Detect which cell encompasses the target text, then output its (x, y) center coordinate. 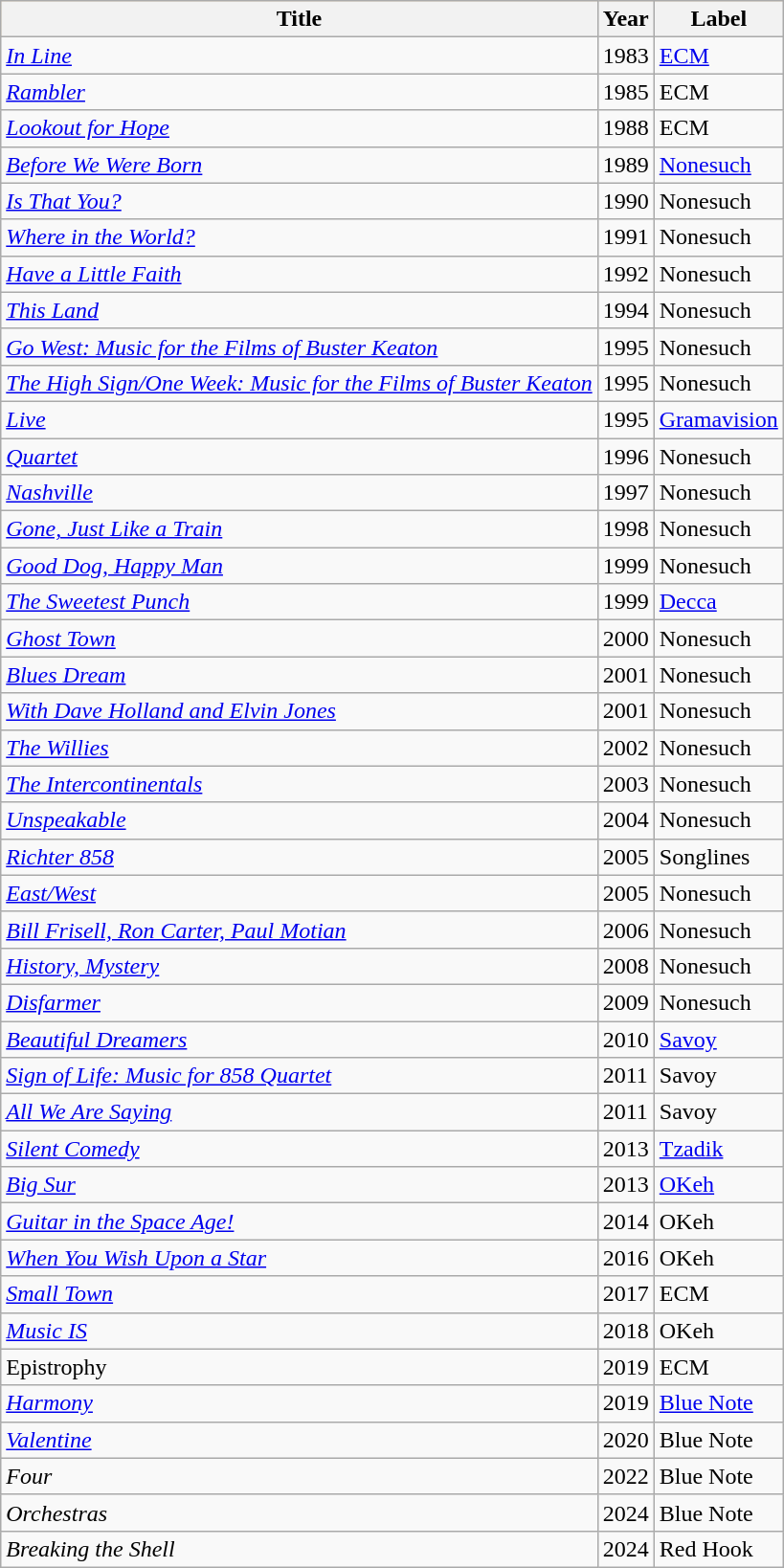
Richter 858 (299, 857)
1997 (626, 493)
1991 (626, 237)
East/West (299, 893)
Rambler (299, 92)
Ghost Town (299, 638)
Four (299, 1476)
Songlines (718, 857)
Breaking the Shell (299, 1549)
2014 (626, 1221)
Orchestras (299, 1512)
Silent Comedy (299, 1149)
Bill Frisell, Ron Carter, Paul Motian (299, 930)
1994 (626, 310)
2004 (626, 820)
Good Dog, Happy Man (299, 566)
Have a Little Faith (299, 274)
Disfarmer (299, 1002)
2000 (626, 638)
Lookout for Hope (299, 128)
2008 (626, 966)
2020 (626, 1440)
2006 (626, 930)
1983 (626, 56)
1998 (626, 529)
The Sweetest Punch (299, 602)
Guitar in the Space Age! (299, 1221)
With Dave Holland and Elvin Jones (299, 711)
Valentine (299, 1440)
1988 (626, 128)
Tzadik (718, 1149)
Red Hook (718, 1549)
History, Mystery (299, 966)
Blues Dream (299, 675)
Decca (718, 602)
Harmony (299, 1403)
2018 (626, 1331)
Before We Were Born (299, 165)
Year (626, 19)
In Line (299, 56)
1992 (626, 274)
Is That You? (299, 201)
Nashville (299, 493)
Live (299, 419)
2017 (626, 1294)
The High Sign/One Week: Music for the Films of Buster Keaton (299, 383)
Big Sur (299, 1185)
1985 (626, 92)
The Intercontinentals (299, 784)
Epistrophy (299, 1367)
The Willies (299, 748)
Music IS (299, 1331)
2009 (626, 1002)
2010 (626, 1039)
This Land (299, 310)
Label (718, 19)
Title (299, 19)
Where in the World? (299, 237)
When You Wish Upon a Star (299, 1258)
2022 (626, 1476)
2002 (626, 748)
Beautiful Dreamers (299, 1039)
Gone, Just Like a Train (299, 529)
Quartet (299, 457)
Gramavision (718, 419)
Unspeakable (299, 820)
2003 (626, 784)
1989 (626, 165)
1996 (626, 457)
1990 (626, 201)
Sign of Life: Music for 858 Quartet (299, 1076)
2016 (626, 1258)
Go West: Music for the Films of Buster Keaton (299, 347)
All We Are Saying (299, 1112)
Small Town (299, 1294)
